Find where the given text appears and provide that cell's center as [X, Y] coordinate. 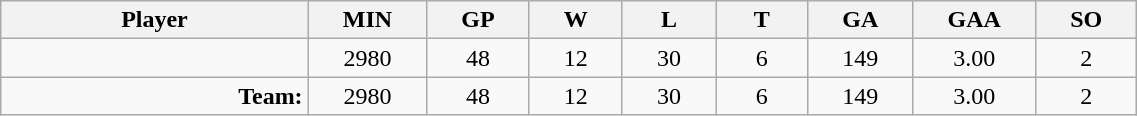
GAA [974, 20]
SO [1086, 20]
W [576, 20]
GP [478, 20]
Player [154, 20]
L [668, 20]
Team: [154, 96]
MIN [368, 20]
T [762, 20]
GA [860, 20]
